Find where the given text appears and provide that cell's center as (X, Y) coordinate. 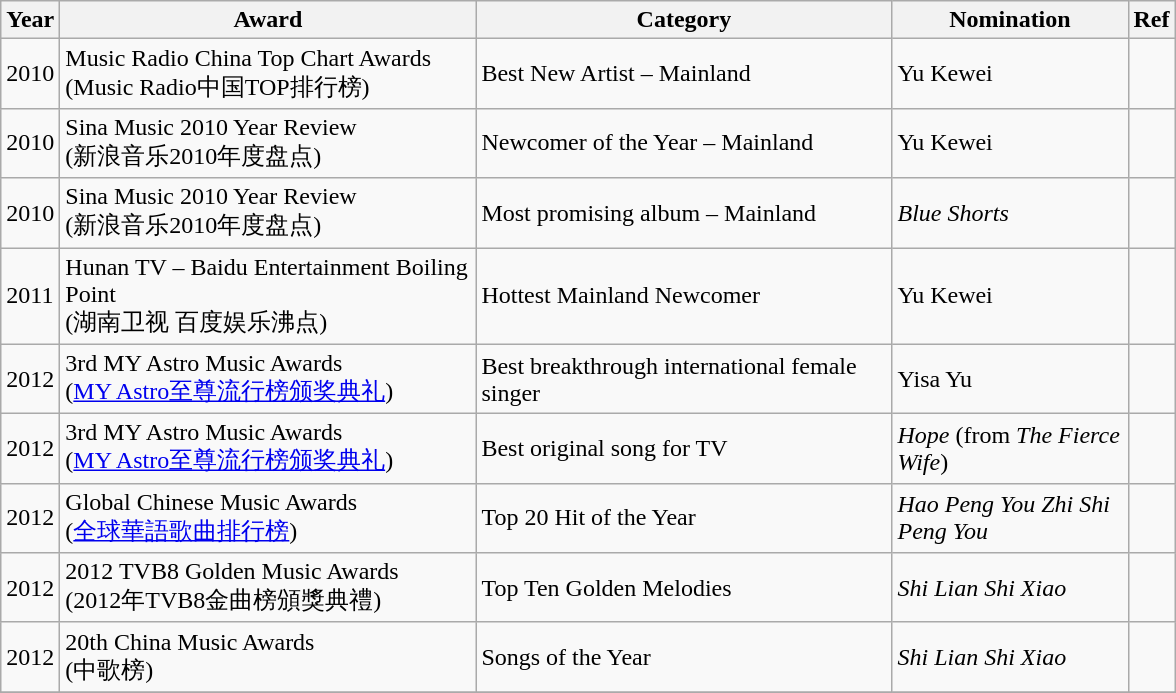
Most promising album – Mainland (684, 213)
Newcomer of the Year – Mainland (684, 143)
Global Chinese Music Awards(全球華語歌曲排行榜) (268, 518)
2012 TVB8 Golden Music Awards (2012年TVB8金曲榜頒獎典禮) (268, 588)
Hottest Mainland Newcomer (684, 296)
Ref (1152, 20)
2011 (30, 296)
Year (30, 20)
Category (684, 20)
Hao Peng You Zhi Shi Peng You (1010, 518)
20th China Music Awards (中歌榜) (268, 657)
Best breakthrough international female singer (684, 379)
Hunan TV – Baidu Entertainment Boiling Point(湖南卫视 百度娱乐沸点) (268, 296)
Music Radio China Top Chart Awards(Music Radio中国TOP排行榜) (268, 74)
Top Ten Golden Melodies (684, 588)
Hope (from The Fierce Wife) (1010, 449)
Nomination (1010, 20)
Best New Artist – Mainland (684, 74)
Award (268, 20)
Yisa Yu (1010, 379)
Best original song for TV (684, 449)
Blue Shorts (1010, 213)
Top 20 Hit of the Year (684, 518)
Songs of the Year (684, 657)
